Extract the [x, y] coordinate from the center of the cell holding the provided text.  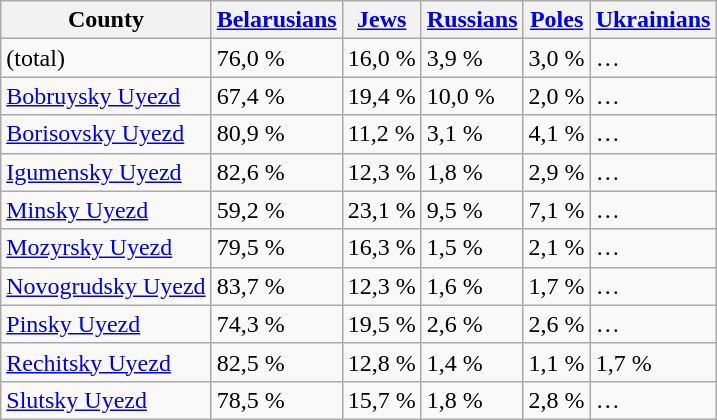
County [106, 20]
74,3 % [276, 324]
11,2 % [382, 134]
Ukrainians [653, 20]
2,8 % [556, 400]
82,5 % [276, 362]
Mozyrsky Uyezd [106, 248]
Pinsky Uyezd [106, 324]
83,7 % [276, 286]
4,1 % [556, 134]
19,5 % [382, 324]
3,0 % [556, 58]
2,9 % [556, 172]
7,1 % [556, 210]
10,0 % [472, 96]
Belarusians [276, 20]
67,4 % [276, 96]
1,1 % [556, 362]
Slutsky Uyezd [106, 400]
80,9 % [276, 134]
59,2 % [276, 210]
Jews [382, 20]
2,0 % [556, 96]
78,5 % [276, 400]
Borisovsky Uyezd [106, 134]
76,0 % [276, 58]
1,6 % [472, 286]
Russians [472, 20]
12,8 % [382, 362]
Igumensky Uyezd [106, 172]
2,1 % [556, 248]
3,9 % [472, 58]
1,5 % [472, 248]
19,4 % [382, 96]
16,0 % [382, 58]
16,3 % [382, 248]
23,1 % [382, 210]
82,6 % [276, 172]
Bobruysky Uyezd [106, 96]
Minsky Uyezd [106, 210]
Poles [556, 20]
Novogrudsky Uyezd [106, 286]
79,5 % [276, 248]
1,4 % [472, 362]
15,7 % [382, 400]
9,5 % [472, 210]
3,1 % [472, 134]
Rechitsky Uyezd [106, 362]
(total) [106, 58]
